Pinpoint the cell where the given text exists, returning its (x, y) midpoint coordinate. 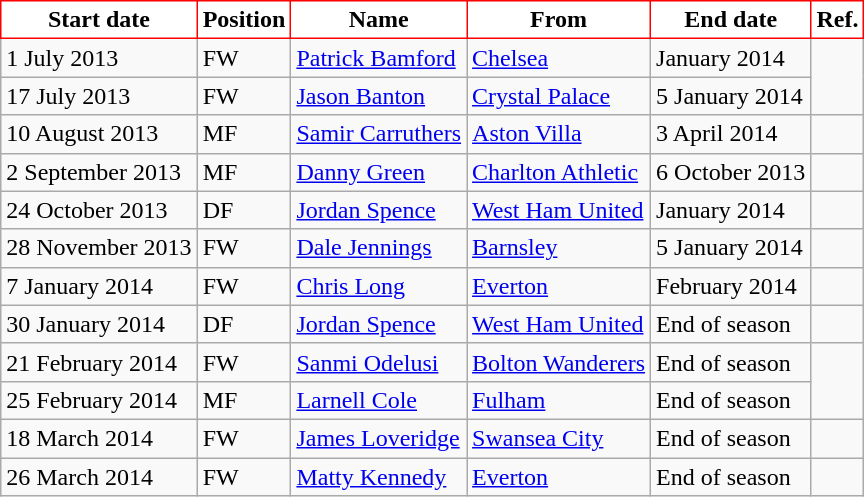
Name (379, 20)
Start date (99, 20)
Crystal Palace (559, 96)
24 October 2013 (99, 210)
Position (244, 20)
James Loveridge (379, 438)
7 January 2014 (99, 286)
26 March 2014 (99, 477)
Samir Carruthers (379, 134)
3 April 2014 (731, 134)
17 July 2013 (99, 96)
Jason Banton (379, 96)
28 November 2013 (99, 248)
Fulham (559, 400)
Matty Kennedy (379, 477)
Danny Green (379, 172)
Patrick Bamford (379, 58)
Ref. (838, 20)
10 August 2013 (99, 134)
Chris Long (379, 286)
30 January 2014 (99, 324)
1 July 2013 (99, 58)
Chelsea (559, 58)
Larnell Cole (379, 400)
Swansea City (559, 438)
2 September 2013 (99, 172)
Aston Villa (559, 134)
Charlton Athletic (559, 172)
From (559, 20)
February 2014 (731, 286)
Sanmi Odelusi (379, 362)
18 March 2014 (99, 438)
Dale Jennings (379, 248)
6 October 2013 (731, 172)
21 February 2014 (99, 362)
Barnsley (559, 248)
Bolton Wanderers (559, 362)
25 February 2014 (99, 400)
End date (731, 20)
